Identify which cell holds the provided text, then report its (X, Y) central coordinate. 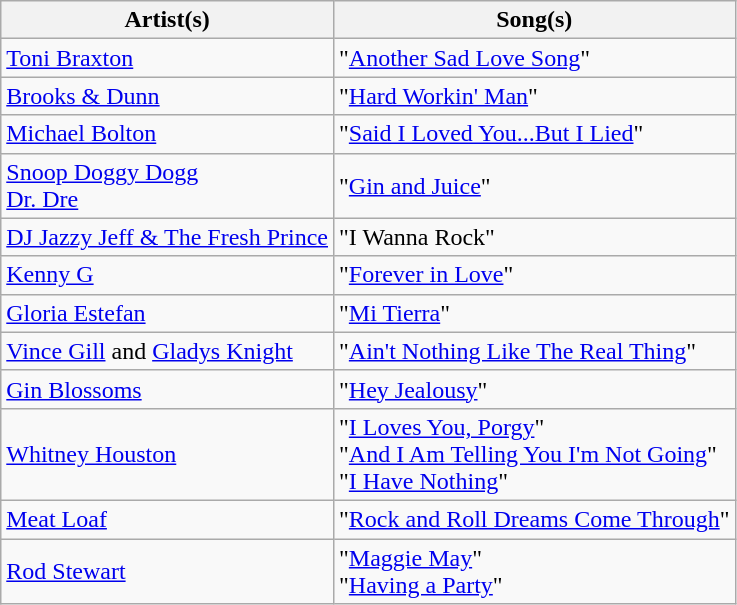
Artist(s) (168, 20)
"Hey Jealousy" (535, 389)
"Said I Loved You...But I Lied" (535, 134)
Gloria Estefan (168, 313)
"Rock and Roll Dreams Come Through" (535, 519)
Meat Loaf (168, 519)
"Maggie May""Having a Party" (535, 570)
"Gin and Juice" (535, 186)
Song(s) (535, 20)
Snoop Doggy DoggDr. Dre (168, 186)
Rod Stewart (168, 570)
Kenny G (168, 275)
Toni Braxton (168, 58)
"Forever in Love" (535, 275)
"Ain't Nothing Like The Real Thing" (535, 351)
Whitney Houston (168, 454)
Gin Blossoms (168, 389)
Brooks & Dunn (168, 96)
Michael Bolton (168, 134)
"I Wanna Rock" (535, 237)
Vince Gill and Gladys Knight (168, 351)
"Hard Workin' Man" (535, 96)
"Another Sad Love Song" (535, 58)
"I Loves You, Porgy""And I Am Telling You I'm Not Going""I Have Nothing" (535, 454)
"Mi Tierra" (535, 313)
DJ Jazzy Jeff & The Fresh Prince (168, 237)
